Provide the [X, Y] coordinate of the cell's center where the given text is located.  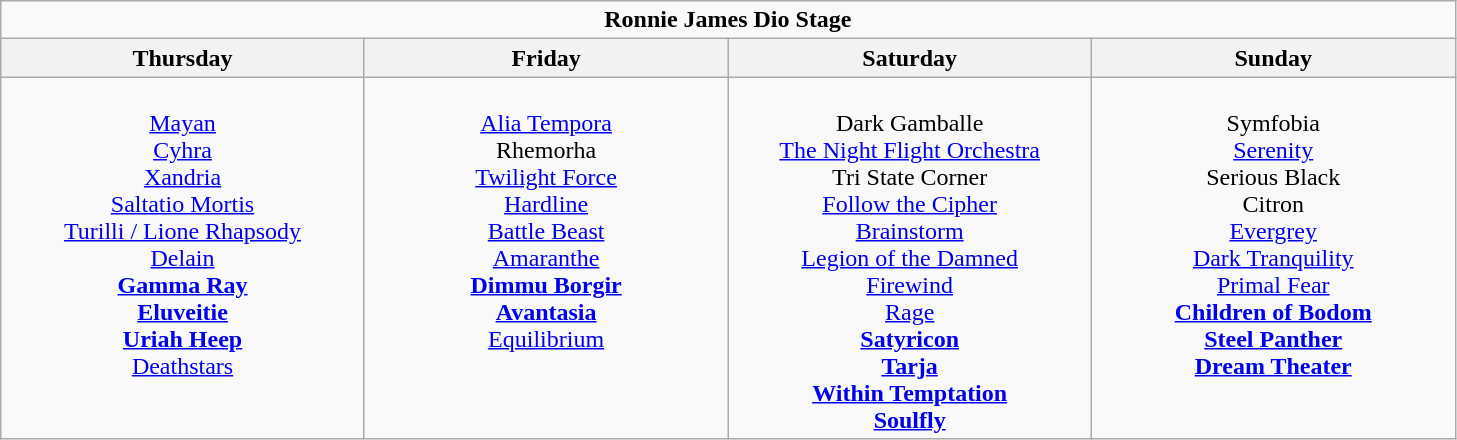
Sunday [1273, 58]
Thursday [183, 58]
Saturday [910, 58]
Friday [546, 58]
Alia Tempora Rhemorha Twilight Force Hardline Battle Beast Amaranthe Dimmu Borgir Avantasia Equilibrium [546, 258]
Symfobia Serenity Serious Black Citron Evergrey Dark Tranquility Primal Fear Children of Bodom Steel Panther Dream Theater [1273, 258]
Mayan Cyhra Xandria Saltatio Mortis Turilli / Lione Rhapsody Delain Gamma Ray Eluveitie Uriah Heep Deathstars [183, 258]
Ronnie James Dio Stage [728, 20]
